Search for the cell housing the specified text and yield its [X, Y] center coordinate. 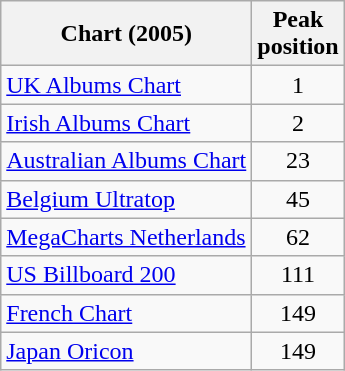
2 [298, 123]
MegaCharts Netherlands [126, 237]
62 [298, 237]
French Chart [126, 313]
45 [298, 199]
111 [298, 275]
UK Albums Chart [126, 85]
Chart (2005) [126, 34]
Belgium Ultratop [126, 199]
Australian Albums Chart [126, 161]
US Billboard 200 [126, 275]
Japan Oricon [126, 351]
Peakposition [298, 34]
Irish Albums Chart [126, 123]
23 [298, 161]
1 [298, 85]
